Extract the [x, y] coordinate from the center of the cell holding the provided text.  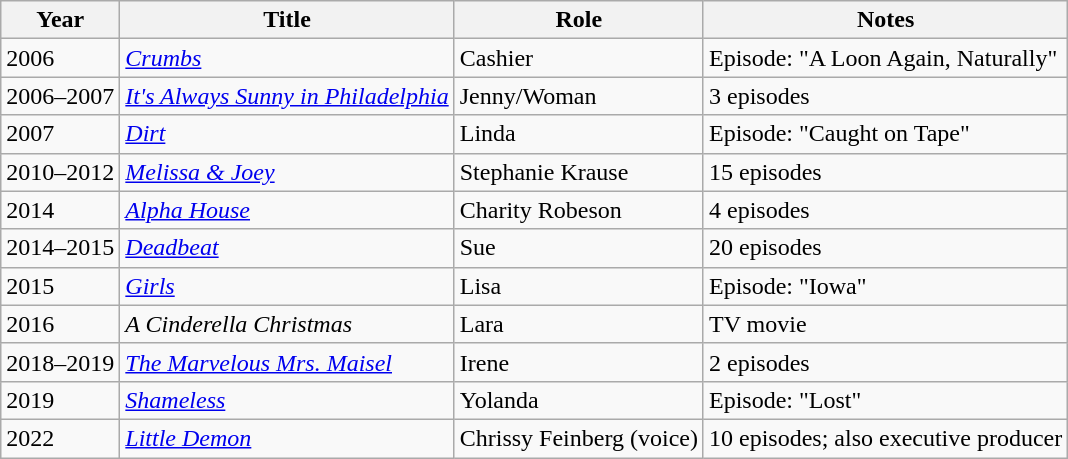
Irene [578, 362]
The Marvelous Mrs. Maisel [287, 362]
Role [578, 20]
2007 [60, 134]
Shameless [287, 400]
Charity Robeson [578, 210]
2015 [60, 286]
Episode: "Lost" [885, 400]
Jenny/Woman [578, 96]
2010–2012 [60, 172]
Deadbeat [287, 248]
4 episodes [885, 210]
TV movie [885, 324]
Cashier [578, 58]
Little Demon [287, 438]
15 episodes [885, 172]
2018–2019 [60, 362]
2019 [60, 400]
2014 [60, 210]
Episode: "Caught on Tape" [885, 134]
20 episodes [885, 248]
2022 [60, 438]
3 episodes [885, 96]
Episode: "A Loon Again, Naturally" [885, 58]
2014–2015 [60, 248]
Lisa [578, 286]
Sue [578, 248]
A Cinderella Christmas [287, 324]
Chrissy Feinberg (voice) [578, 438]
Linda [578, 134]
Episode: "Iowa" [885, 286]
Girls [287, 286]
2006–2007 [60, 96]
10 episodes; also executive producer [885, 438]
Year [60, 20]
Title [287, 20]
2 episodes [885, 362]
Stephanie Krause [578, 172]
It's Always Sunny in Philadelphia [287, 96]
2006 [60, 58]
Lara [578, 324]
Crumbs [287, 58]
Melissa & Joey [287, 172]
Dirt [287, 134]
Notes [885, 20]
Alpha House [287, 210]
Yolanda [578, 400]
2016 [60, 324]
